Capture the cell that displays the provided text and extract its [x, y] central coordinate. 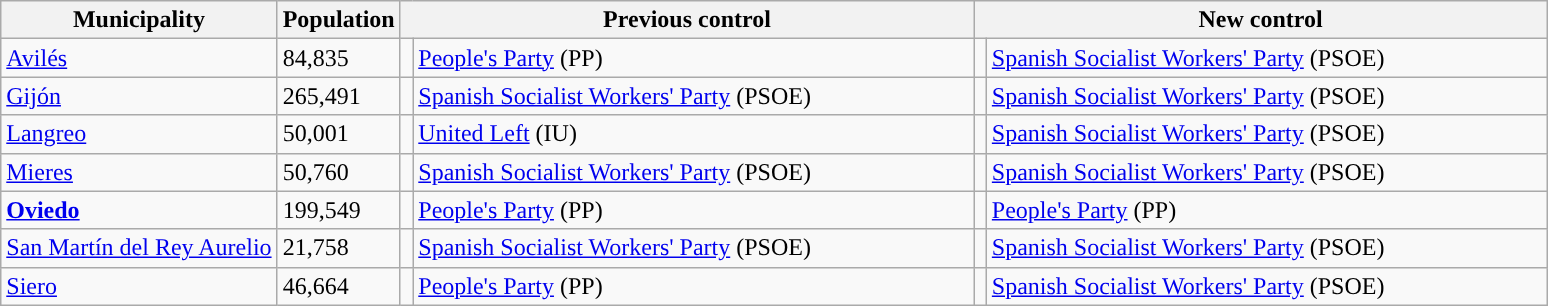
46,664 [338, 286]
Oviedo [139, 210]
50,760 [338, 172]
50,001 [338, 134]
Mieres [139, 172]
84,835 [338, 58]
199,549 [338, 210]
New control [1261, 20]
21,758 [338, 248]
265,491 [338, 96]
Siero [139, 286]
United Left (IU) [694, 134]
Population [338, 20]
San Martín del Rey Aurelio [139, 248]
Previous control [687, 20]
Municipality [139, 20]
Gijón [139, 96]
Avilés [139, 58]
Langreo [139, 134]
